Extract the (x, y) coordinate from the center of the cell holding the provided text.  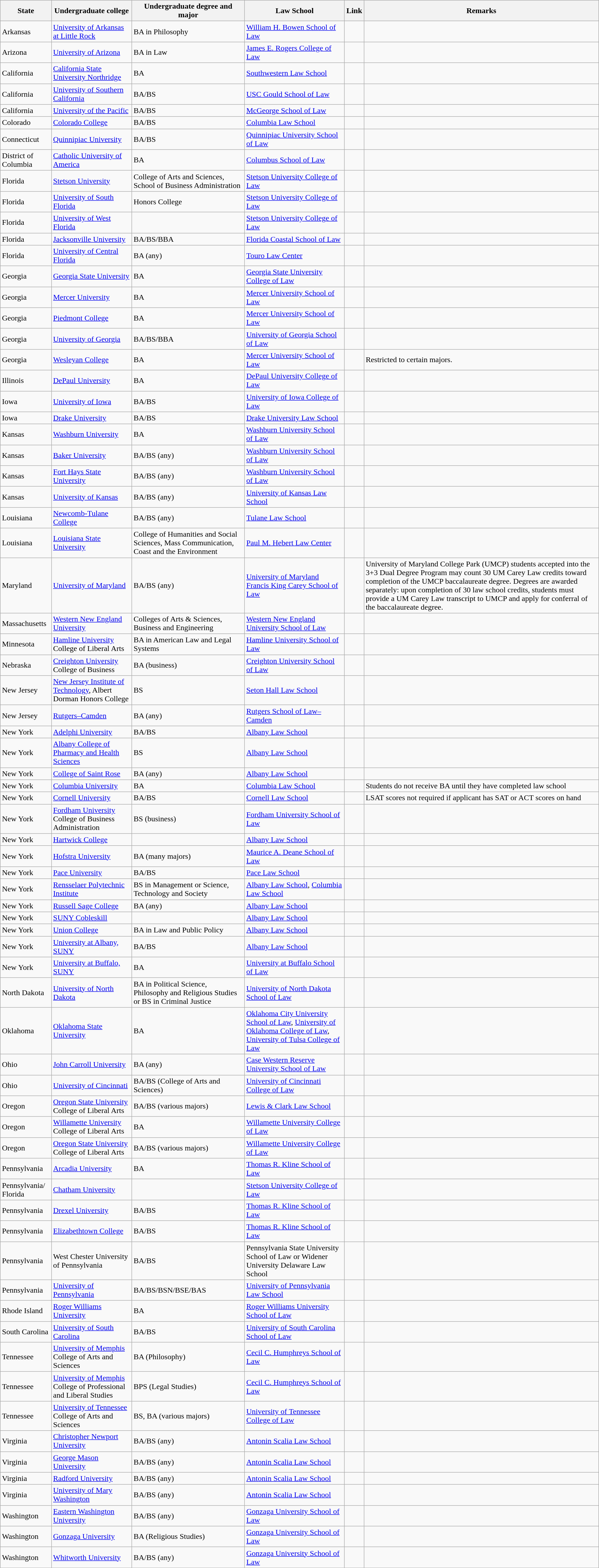
University of Cincinnati College of Law (294, 1085)
Roger Williams University (92, 1311)
University of North Dakota School of Law (294, 993)
University of Pennsylvania (92, 1290)
Georgia State University College of Law (294, 277)
BS, BA (various majors) (188, 1416)
James E. Rogers College of Law (294, 53)
DePaul University (92, 380)
Southwestern Law School (294, 73)
Hartwick College (92, 840)
Maryland (26, 585)
University of Kansas Law School (294, 497)
Albany Law School, Columbia Law School (294, 889)
Oklahoma City University School of Law, University of Oklahoma College of Law, University of Tulsa College of Law (294, 1031)
South Carolina (26, 1332)
University of Cincinnati (92, 1085)
Piedmont College (92, 318)
Drake University Law School (294, 418)
Roger Williams University School of Law (294, 1311)
Creighton University College of Business (92, 665)
BA (Philosophy) (188, 1357)
Touro Law Center (294, 256)
Pennsylvania/Florida (26, 1189)
Cornell Law School (294, 798)
University of Georgia (92, 339)
BS in Management or Science, Technology and Society (188, 889)
Case Western Reserve University School of Law (294, 1064)
University of Memphis College of Professional and Liberal Studies (92, 1386)
Oklahoma (26, 1031)
Massachusetts (26, 624)
District of Columbia (26, 160)
Chatham University (92, 1189)
DePaul University College of Law (294, 380)
Gonzaga University (92, 1536)
Colorado College (92, 123)
Fordham University School of Law (294, 819)
University of South Carolina (92, 1332)
University of Mary Washington (92, 1495)
William H. Bowen School of Law (294, 31)
John Carroll University (92, 1064)
University at Buffalo School of Law (294, 968)
BPS (Legal Studies) (188, 1386)
Seton Hall Law School (294, 690)
Catholic University of America (92, 160)
Restricted to certain majors. (481, 360)
Eastern Washington University (92, 1516)
Pennsylvania State University School of Law or Widener University Delaware Law School (294, 1261)
USC Gould School of Law (294, 94)
BA/BS (College of Arts and Sciences) (188, 1085)
Russell Sage College (92, 906)
Mercer University (92, 297)
Drake University (92, 418)
Whitworth University (92, 1557)
SUNY Cobleskill (92, 918)
Minnesota (26, 644)
University of Memphis College of Arts and Sciences (92, 1357)
BA in Law (188, 53)
California State University Northridge (92, 73)
Law School (294, 11)
University of Iowa College of Law (294, 402)
Christopher Newport University (92, 1441)
Arcadia University (92, 1169)
BA in Philosophy (188, 31)
Florida Coastal School of Law (294, 239)
Arizona (26, 53)
Adelphi University (92, 732)
Paul M. Hebert Law Center (294, 543)
University of Tennessee College of Arts and Sciences (92, 1416)
Elizabethtown College (92, 1231)
University of Iowa (92, 402)
Rutgers School of Law–Camden (294, 715)
Quinnipiac University (92, 139)
Link (354, 11)
University of Pennsylvania Law School (294, 1290)
Hofstra University (92, 856)
New Jersey Institute of Technology, Albert Dorman Honors College (92, 690)
BA (many majors) (188, 856)
Fordham University College of Business Administration (92, 819)
Albany College of Pharmacy and Health Sciences (92, 753)
Western New England University School of Law (294, 624)
Radford University (92, 1478)
University of North Dakota (92, 993)
College of Arts and Sciences, School of Business Administration (188, 181)
Oklahoma State University (92, 1031)
University of South Carolina School of Law (294, 1332)
Creighton University School of Law (294, 665)
Stetson University (92, 181)
BA in American Law and Legal Systems (188, 644)
Wesleyan College (92, 360)
Undergraduate college (92, 11)
University of Southern California (92, 94)
BA/BS/BSN/BSE/BAS (188, 1290)
George Mason University (92, 1462)
University of Georgia School of Law (294, 339)
Lewis & Clark Law School (294, 1106)
University of the Pacific (92, 110)
Pace University (92, 873)
State (26, 11)
Tulane Law School (294, 517)
Washburn University (92, 434)
Colorado (26, 123)
Rutgers–Camden (92, 715)
College of Saint Rose (92, 774)
Undergraduate degree and major (188, 11)
Fort Hays State University (92, 476)
Rhode Island (26, 1311)
Columbia University (92, 786)
Quinnipiac University School of Law (294, 139)
Columbus School of Law (294, 160)
Maurice A. Deane School of Law (294, 856)
University of South Florida (92, 202)
University of West Florida (92, 222)
University at Buffalo, SUNY (92, 968)
University of Central Florida (92, 256)
Western New England University (92, 624)
University of Arkansas at Little Rock (92, 31)
Louisiana State University (92, 543)
Arkansas (26, 31)
University of Tennessee College of Law (294, 1416)
BS (business) (188, 819)
Georgia State University (92, 277)
Remarks (481, 11)
Hamline University College of Liberal Arts (92, 644)
Students do not receive BA until they have completed law school (481, 786)
Jacksonville University (92, 239)
Nebraska (26, 665)
Illinois (26, 380)
Connecticut (26, 139)
BA (business) (188, 665)
University of Maryland Francis King Carey School of Law (294, 585)
BA in Law and Public Policy (188, 930)
College of Humanities and Social Sciences, Mass Communication, Coast and the Environment (188, 543)
Colleges of Arts & Sciences, Business and Engineering (188, 624)
BA (Religious Studies) (188, 1536)
McGeorge School of Law (294, 110)
Union College (92, 930)
Baker University (92, 455)
Pace Law School (294, 873)
Willamette University College of Liberal Arts (92, 1127)
University of Kansas (92, 497)
Rensselaer Polytechnic Institute (92, 889)
North Dakota (26, 993)
West Chester University of Pennsylvania (92, 1261)
BA in Political Science, Philosophy and Religious Studies or BS in Criminal Justice (188, 993)
LSAT scores not required if applicant has SAT or ACT scores on hand (481, 798)
University of Arizona (92, 53)
Hamline University School of Law (294, 644)
Drexel University (92, 1210)
Newcomb-Tulane College (92, 517)
Cornell University (92, 798)
University of Maryland (92, 585)
University at Albany, SUNY (92, 946)
Honors College (188, 202)
